From the cell containing the given text, extract its center point as (X, Y) coordinate. 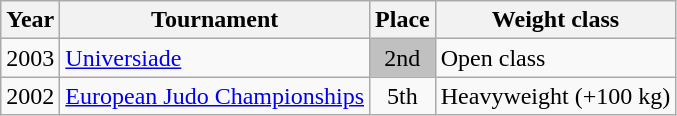
5th (403, 96)
Tournament (215, 20)
2002 (30, 96)
2003 (30, 58)
Open class (556, 58)
Universiade (215, 58)
2nd (403, 58)
Place (403, 20)
Heavyweight (+100 kg) (556, 96)
European Judo Championships (215, 96)
Year (30, 20)
Weight class (556, 20)
